Determine the (x, y) coordinate at the center of the cell enclosing the given text.  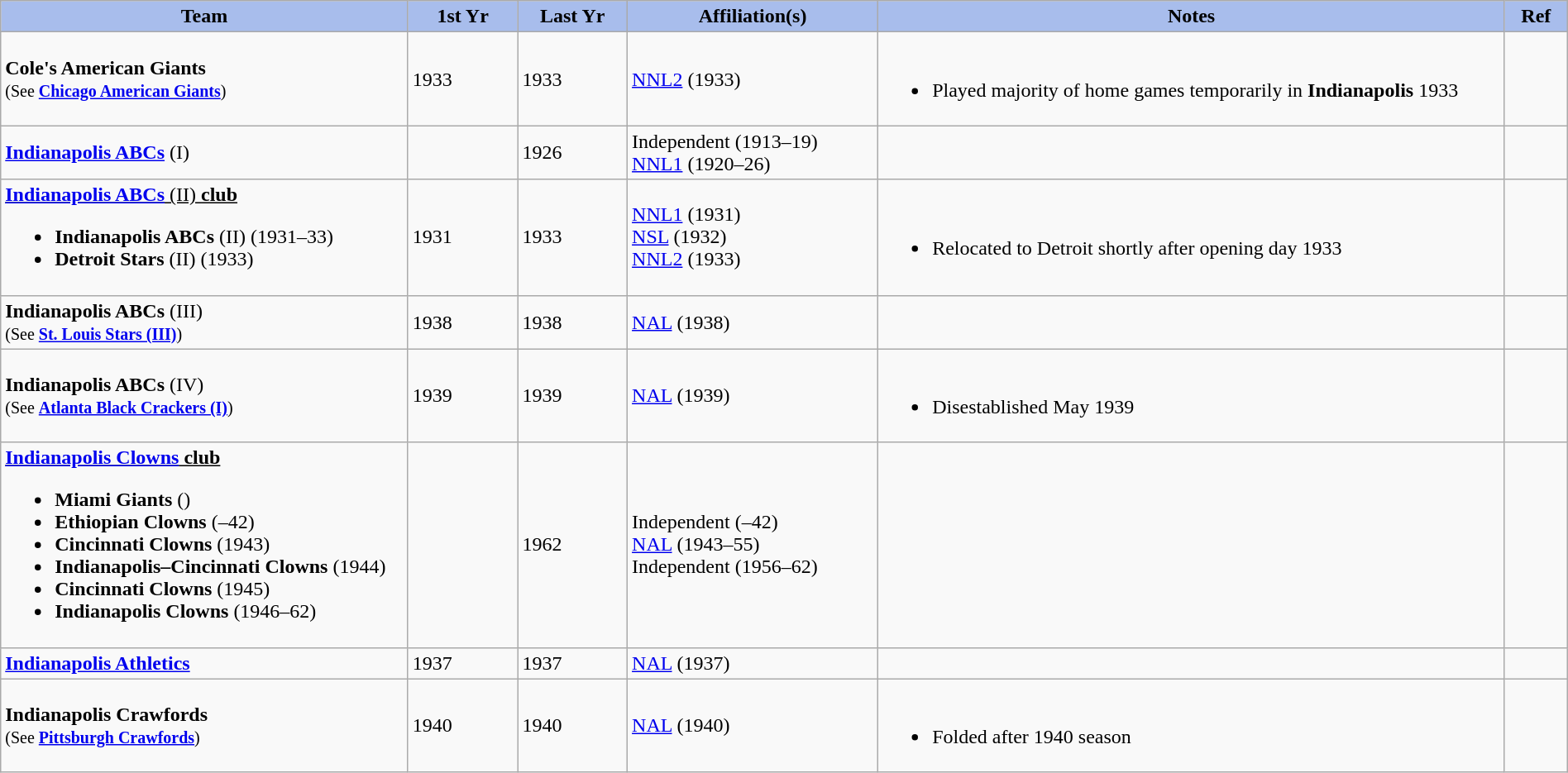
Disestablished May 1939 (1192, 395)
Independent (–42)NAL (1943–55)Independent (1956–62) (753, 545)
1962 (572, 545)
Indianapolis ABCs (IV)(See Atlanta Black Crackers (I)) (205, 395)
Indianapolis ABCs (II) clubIndianapolis ABCs (II) (1931–33)Detroit Stars (II) (1933) (205, 237)
Affiliation(s) (753, 17)
NAL (1937) (753, 663)
Ref (1536, 17)
NNL2 (1933) (753, 79)
Indianapolis ABCs (I) (205, 152)
NAL (1938) (753, 322)
Played majority of home games temporarily in Indianapolis 1933 (1192, 79)
Indianapolis ABCs (III)(See St. Louis Stars (III)) (205, 322)
Notes (1192, 17)
Indianapolis Athletics (205, 663)
Folded after 1940 season (1192, 726)
NNL1 (1931)NSL (1932)NNL2 (1933) (753, 237)
Relocated to Detroit shortly after opening day 1933 (1192, 237)
NAL (1939) (753, 395)
Cole's American Giants(See Chicago American Giants) (205, 79)
1926 (572, 152)
Indianapolis Crawfords(See Pittsburgh Crawfords) (205, 726)
1st Yr (463, 17)
Independent (1913–19)NNL1 (1920–26) (753, 152)
Last Yr (572, 17)
1931 (463, 237)
NAL (1940) (753, 726)
Team (205, 17)
